Return [x, y] of the center of cell containing provided text 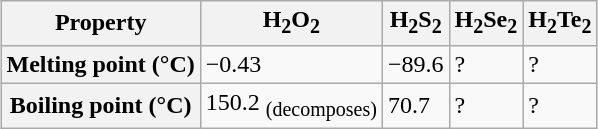
−89.6 [416, 64]
−0.43 [291, 64]
H2O2 [291, 23]
Boiling point (°C) [100, 105]
150.2 (decomposes) [291, 105]
H2Se2 [486, 23]
Property [100, 23]
Melting point (°C) [100, 64]
H2Te2 [560, 23]
70.7 [416, 105]
H2S2 [416, 23]
